Identify which cell holds the provided text, then report its [x, y] central coordinate. 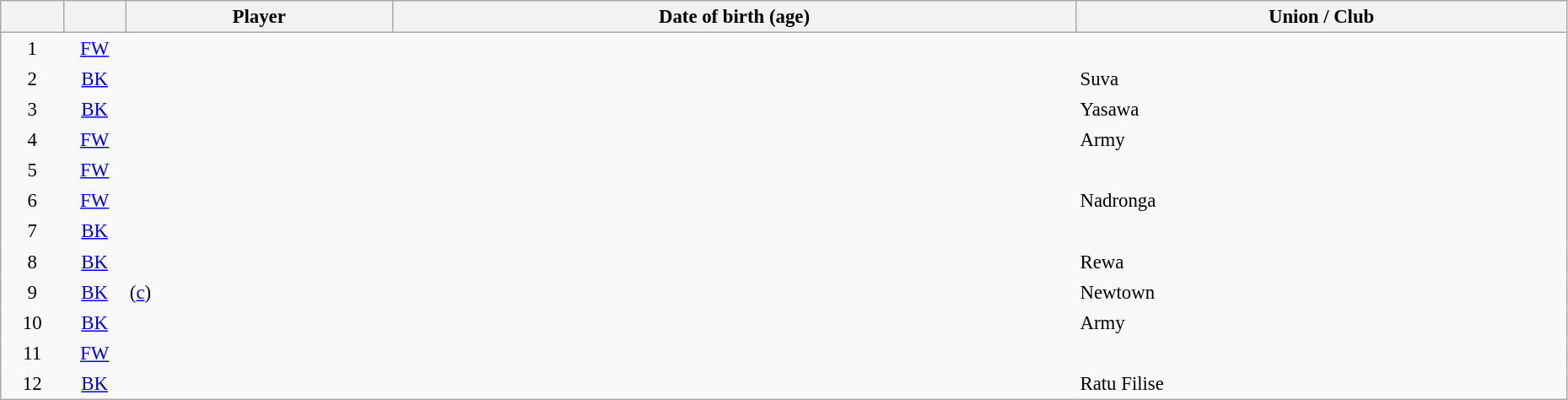
11 [32, 353]
4 [32, 140]
(c) [259, 292]
9 [32, 292]
5 [32, 170]
2 [32, 78]
Player [259, 17]
3 [32, 109]
Rewa [1321, 262]
7 [32, 231]
Union / Club [1321, 17]
Nadronga [1321, 201]
Yasawa [1321, 109]
12 [32, 383]
10 [32, 322]
8 [32, 262]
Ratu Filise [1321, 383]
1 [32, 49]
Date of birth (age) [734, 17]
6 [32, 201]
Suva [1321, 78]
Newtown [1321, 292]
